Return (x, y) of the center of cell containing provided text 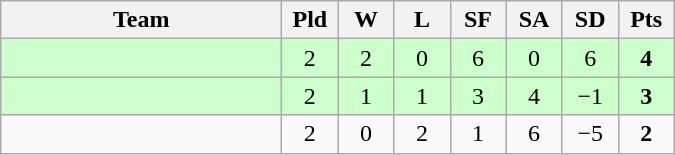
L (422, 20)
SF (478, 20)
Team (142, 20)
−1 (590, 96)
Pld (310, 20)
−5 (590, 134)
SD (590, 20)
Pts (646, 20)
W (366, 20)
SA (534, 20)
